Return the [X, Y] coordinate for the center point of the cell that contains the specified text.  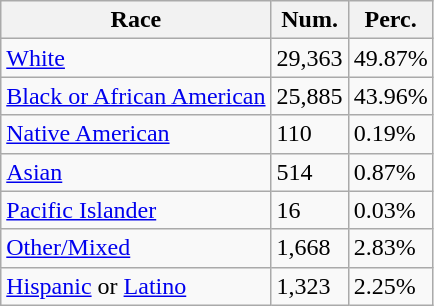
2.25% [390, 286]
514 [310, 172]
Native American [136, 134]
1,668 [310, 248]
2.83% [390, 248]
43.96% [390, 96]
Black or African American [136, 96]
Perc. [390, 20]
Pacific Islander [136, 210]
29,363 [310, 58]
1,323 [310, 286]
Other/Mixed [136, 248]
49.87% [390, 58]
110 [310, 134]
Race [136, 20]
Hispanic or Latino [136, 286]
25,885 [310, 96]
White [136, 58]
Asian [136, 172]
0.19% [390, 134]
0.87% [390, 172]
Num. [310, 20]
0.03% [390, 210]
16 [310, 210]
